Detect which cell encompasses the target text, then output its (X, Y) center coordinate. 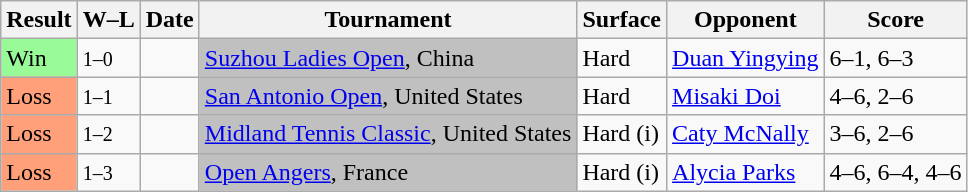
Caty McNally (746, 134)
Alycia Parks (746, 172)
3–6, 2–6 (896, 134)
Duan Yingying (746, 58)
Win (39, 58)
W–L (108, 20)
Suzhou Ladies Open, China (388, 58)
6–1, 6–3 (896, 58)
Misaki Doi (746, 96)
Date (170, 20)
San Antonio Open, United States (388, 96)
Midland Tennis Classic, United States (388, 134)
Tournament (388, 20)
1–1 (108, 96)
4–6, 2–6 (896, 96)
1–2 (108, 134)
1–3 (108, 172)
Opponent (746, 20)
Open Angers, France (388, 172)
1–0 (108, 58)
Score (896, 20)
Result (39, 20)
4–6, 6–4, 4–6 (896, 172)
Surface (622, 20)
